From the cell containing the given text, extract its center point as (X, Y) coordinate. 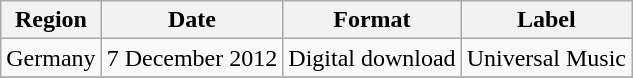
Region (51, 20)
Format (372, 20)
Date (192, 20)
Digital download (372, 58)
Germany (51, 58)
Universal Music (546, 58)
7 December 2012 (192, 58)
Label (546, 20)
